Find where the given text appears and provide that cell's center as (X, Y) coordinate. 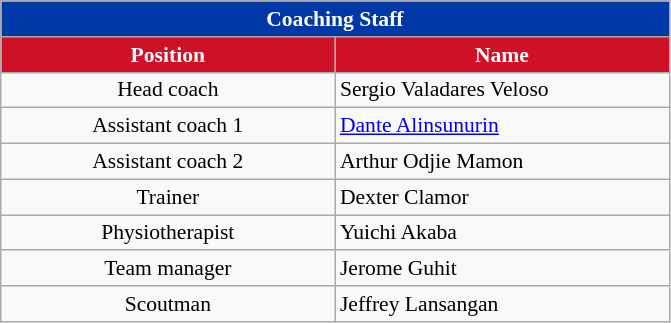
Physiotherapist (168, 233)
Dante Alinsunurin (502, 126)
Yuichi Akaba (502, 233)
Trainer (168, 197)
Assistant coach 1 (168, 126)
Name (502, 55)
Assistant coach 2 (168, 162)
Sergio Valadares Veloso (502, 90)
Team manager (168, 269)
Dexter Clamor (502, 197)
Arthur Odjie Mamon (502, 162)
Coaching Staff (335, 19)
Jerome Guhit (502, 269)
Head coach (168, 90)
Jeffrey Lansangan (502, 304)
Position (168, 55)
Scoutman (168, 304)
